Capture the cell that displays the provided text and extract its (x, y) central coordinate. 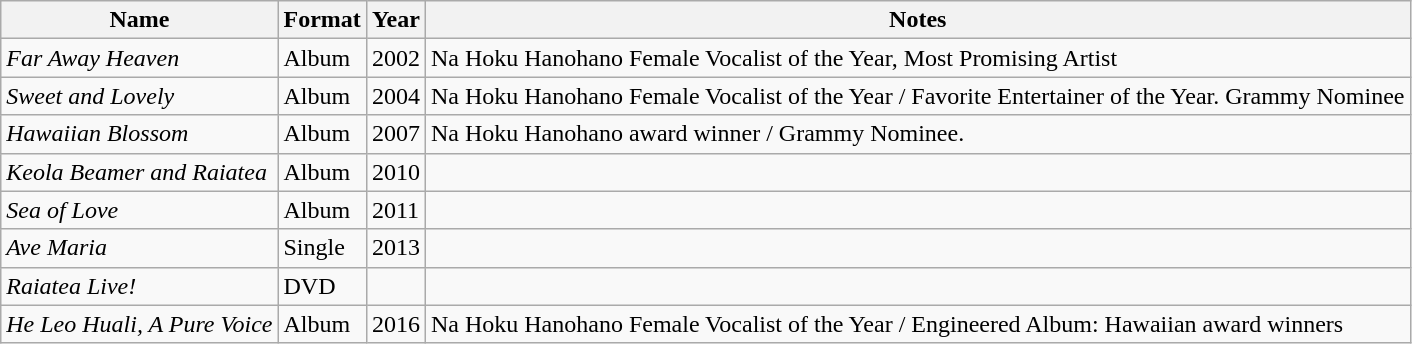
Hawaiian Blossom (140, 134)
2013 (396, 248)
Na Hoku Hanohano Female Vocalist of the Year / Favorite Entertainer of the Year. Grammy Nominee (918, 96)
Notes (918, 20)
Format (322, 20)
Single (322, 248)
He Leo Huali, A Pure Voice (140, 324)
Name (140, 20)
2004 (396, 96)
2016 (396, 324)
Far Away Heaven (140, 58)
Na Hoku Hanohano Female Vocalist of the Year / Engineered Album: Hawaiian award winners (918, 324)
2010 (396, 172)
2007 (396, 134)
Raiatea Live! (140, 286)
Year (396, 20)
2002 (396, 58)
Keola Beamer and Raiatea (140, 172)
Ave Maria (140, 248)
Na Hoku Hanohano award winner / Grammy Nominee. (918, 134)
Na Hoku Hanohano Female Vocalist of the Year, Most Promising Artist (918, 58)
Sea of Love (140, 210)
Sweet and Lovely (140, 96)
DVD (322, 286)
2011 (396, 210)
